Find where the given text appears and provide that cell's center as (x, y) coordinate. 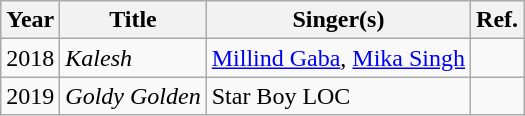
Millind Gaba, Mika Singh (338, 58)
Goldy Golden (133, 96)
2018 (30, 58)
Ref. (498, 20)
Star Boy LOC (338, 96)
Kalesh (133, 58)
Year (30, 20)
Title (133, 20)
Singer(s) (338, 20)
2019 (30, 96)
